Determine the (x, y) coordinate at the center of the cell enclosing the given text.  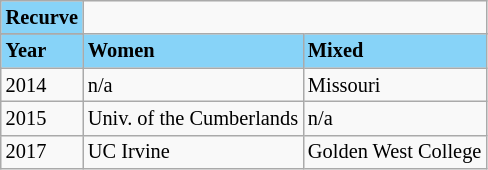
2014 (42, 85)
UC Irvine (193, 152)
2017 (42, 152)
Mixed (394, 51)
Golden West College (394, 152)
Women (193, 51)
Missouri (394, 85)
Recurve (42, 17)
Univ. of the Cumberlands (193, 118)
Year (42, 51)
2015 (42, 118)
